Locate the cell with the specified text and output its [x, y] center coordinate. 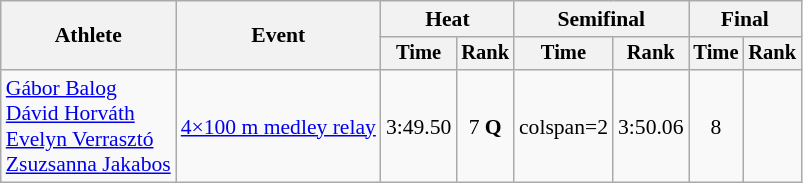
3:49.50 [418, 126]
Final [744, 19]
8 [716, 126]
4×100 m medley relay [278, 126]
3:50.06 [650, 126]
Event [278, 36]
Semifinal [602, 19]
Athlete [88, 36]
7 Q [485, 126]
colspan=2 [564, 126]
Gábor BalogDávid HorváthEvelyn VerrasztóZsuzsanna Jakabos [88, 126]
Heat [448, 19]
